Output the [X, Y] coordinate of the center of the cell containing the given text.  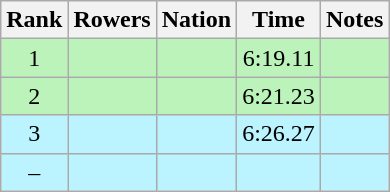
Notes [354, 20]
3 [34, 134]
2 [34, 96]
Time [279, 20]
1 [34, 58]
Rowers [112, 20]
Nation [196, 20]
6:26.27 [279, 134]
– [34, 172]
Rank [34, 20]
6:19.11 [279, 58]
6:21.23 [279, 96]
